Return the (X, Y) coordinate for the center point of the cell that contains the specified text.  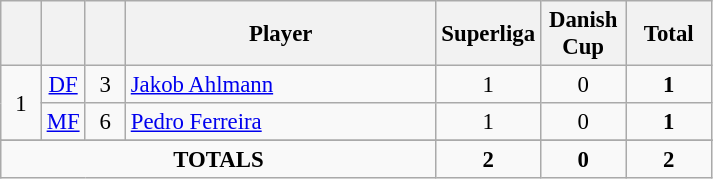
Pedro Ferreira (280, 122)
DF (63, 85)
6 (106, 122)
3 (106, 85)
TOTALS (218, 160)
Superliga (488, 34)
Jakob Ahlmann (280, 85)
Danish Cup (583, 34)
Total (669, 34)
Player (280, 34)
MF (63, 122)
